Capture the cell that displays the provided text and extract its [x, y] central coordinate. 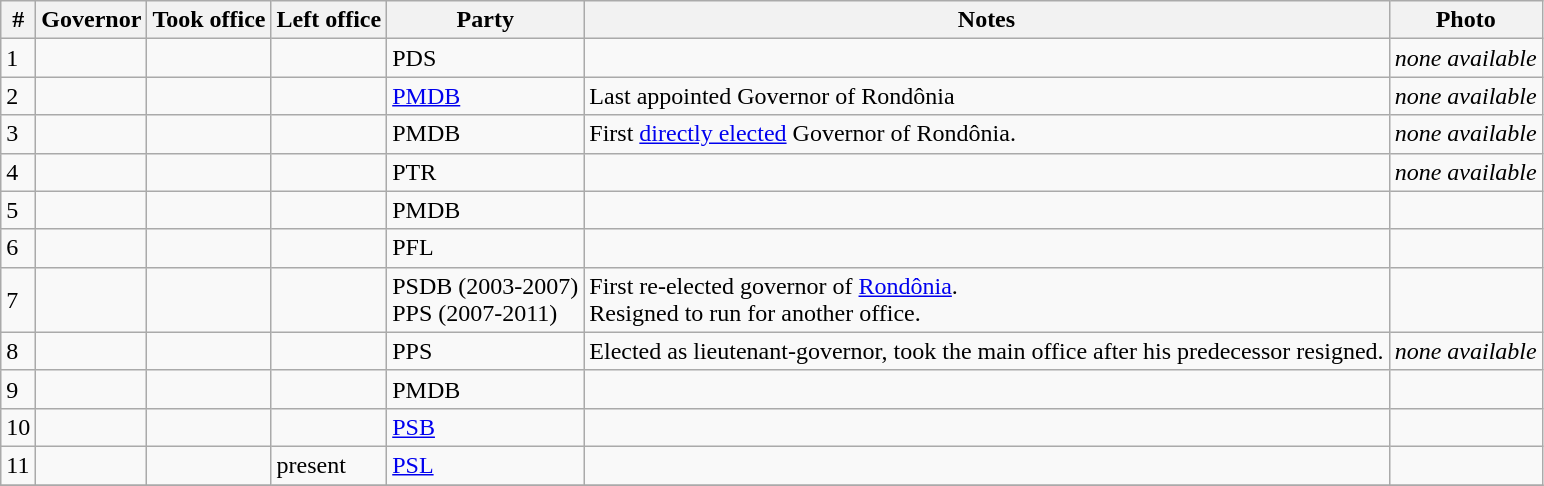
3 [18, 134]
# [18, 20]
present [329, 465]
7 [18, 300]
PPS [486, 351]
Last appointed Governor of Rondônia [986, 96]
10 [18, 427]
First directly elected Governor of Rondônia. [986, 134]
First re-elected governor of Rondônia. Resigned to run for another office. [986, 300]
1 [18, 58]
PFL [486, 248]
Left office [329, 20]
PDS [486, 58]
Party [486, 20]
PSB [486, 427]
Photo [1466, 20]
5 [18, 210]
PSL [486, 465]
9 [18, 389]
PSDB (2003-2007)PPS (2007-2011) [486, 300]
2 [18, 96]
Notes [986, 20]
Elected as lieutenant-governor, took the main office after his predecessor resigned. [986, 351]
6 [18, 248]
4 [18, 172]
Took office [209, 20]
Governor [92, 20]
8 [18, 351]
11 [18, 465]
PTR [486, 172]
